Provide the [x, y] coordinate of the cell's center where the given text is located.  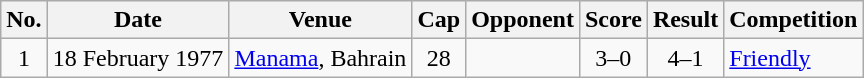
3–0 [613, 58]
4–1 [685, 58]
18 February 1977 [138, 58]
No. [24, 20]
Opponent [523, 20]
Manama, Bahrain [320, 58]
1 [24, 58]
Date [138, 20]
Score [613, 20]
Cap [439, 20]
Friendly [794, 58]
Result [685, 20]
Competition [794, 20]
28 [439, 58]
Venue [320, 20]
